Scan for the cell matching the given text and deliver its (x, y) coordinate at center. 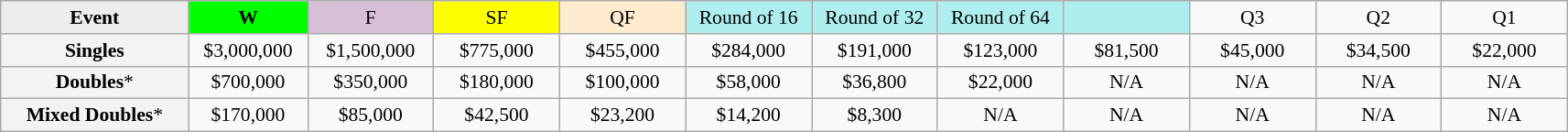
$34,500 (1379, 50)
Mixed Doubles* (95, 115)
Round of 16 (749, 17)
Q3 (1252, 17)
$8,300 (874, 115)
$45,000 (1252, 50)
Round of 64 (1000, 17)
Singles (95, 50)
$123,000 (1000, 50)
$100,000 (622, 82)
$180,000 (497, 82)
$3,000,000 (248, 50)
Event (95, 17)
$700,000 (248, 82)
Round of 32 (874, 17)
$284,000 (749, 50)
Q1 (1505, 17)
$350,000 (371, 82)
$58,000 (749, 82)
$81,500 (1127, 50)
$42,500 (497, 115)
F (371, 17)
$170,000 (248, 115)
QF (622, 17)
$23,200 (622, 115)
$1,500,000 (371, 50)
W (248, 17)
Doubles* (95, 82)
$455,000 (622, 50)
$775,000 (497, 50)
$14,200 (749, 115)
$191,000 (874, 50)
SF (497, 17)
$36,800 (874, 82)
$85,000 (371, 115)
Q2 (1379, 17)
